Search for the cell housing the specified text and yield its (X, Y) center coordinate. 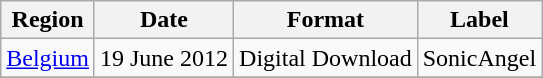
19 June 2012 (164, 58)
Date (164, 20)
Format (326, 20)
Label (479, 20)
Digital Download (326, 58)
Region (48, 20)
SonicAngel (479, 58)
Belgium (48, 58)
